Capture the cell that displays the provided text and extract its [X, Y] central coordinate. 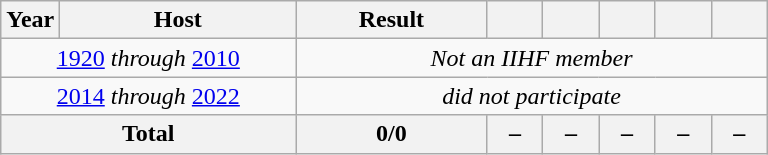
Result [392, 20]
Host [178, 20]
Year [30, 20]
2014 through 2022 [148, 96]
1920 through 2010 [148, 58]
did not participate [532, 96]
Total [148, 134]
0/0 [392, 134]
Not an IIHF member [532, 58]
